Pinpoint the cell where the given text exists, returning its (x, y) midpoint coordinate. 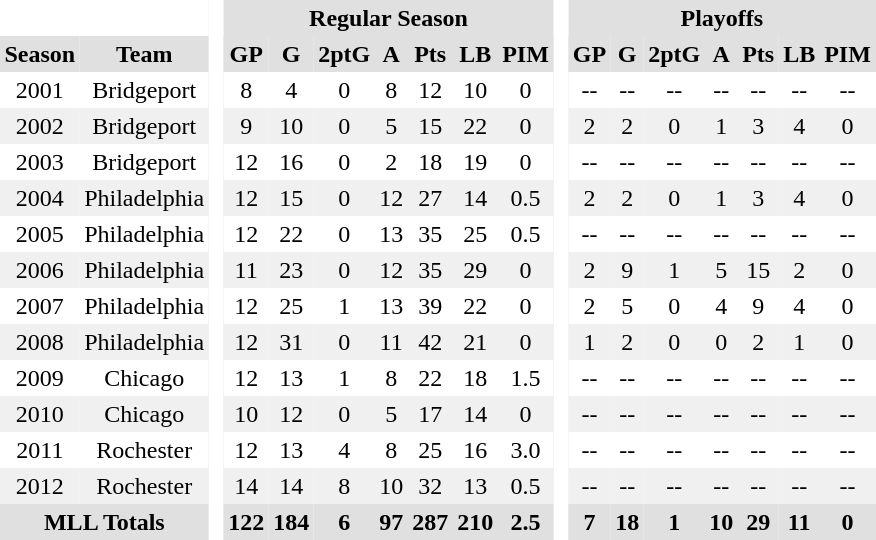
97 (392, 522)
2.5 (526, 522)
2006 (40, 270)
42 (430, 342)
3.0 (526, 450)
2002 (40, 126)
184 (292, 522)
2003 (40, 162)
2010 (40, 414)
Team (144, 54)
21 (476, 342)
2012 (40, 486)
MLL Totals (104, 522)
2001 (40, 90)
23 (292, 270)
1.5 (526, 378)
2011 (40, 450)
122 (246, 522)
32 (430, 486)
2005 (40, 234)
31 (292, 342)
19 (476, 162)
Regular Season (389, 18)
2007 (40, 306)
27 (430, 198)
2004 (40, 198)
Playoffs (722, 18)
Season (40, 54)
6 (344, 522)
287 (430, 522)
7 (589, 522)
2009 (40, 378)
39 (430, 306)
210 (476, 522)
17 (430, 414)
2008 (40, 342)
